Return (X, Y) of the center of cell containing provided text 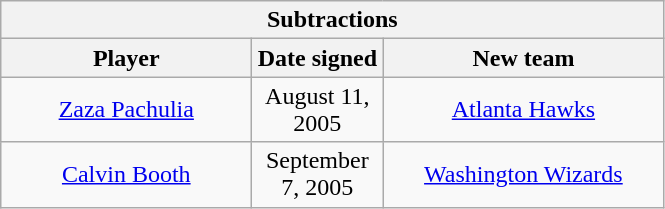
Calvin Booth (126, 174)
September 7, 2005 (318, 174)
New team (524, 58)
August 11, 2005 (318, 110)
Washington Wizards (524, 174)
Atlanta Hawks (524, 110)
Zaza Pachulia (126, 110)
Subtractions (332, 20)
Player (126, 58)
Date signed (318, 58)
